Locate the cell with the specified text and output its [x, y] center coordinate. 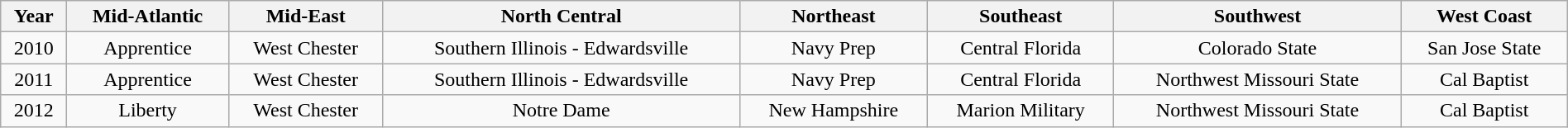
Mid-East [306, 17]
Southwest [1257, 17]
Year [34, 17]
Marion Military [1021, 111]
New Hampshire [834, 111]
Mid-Atlantic [148, 17]
2012 [34, 111]
West Coast [1484, 17]
San Jose State [1484, 48]
North Central [561, 17]
Colorado State [1257, 48]
Northeast [834, 17]
Notre Dame [561, 111]
2010 [34, 48]
Liberty [148, 111]
2011 [34, 79]
Southeast [1021, 17]
